Capture the cell that displays the provided text and extract its [X, Y] central coordinate. 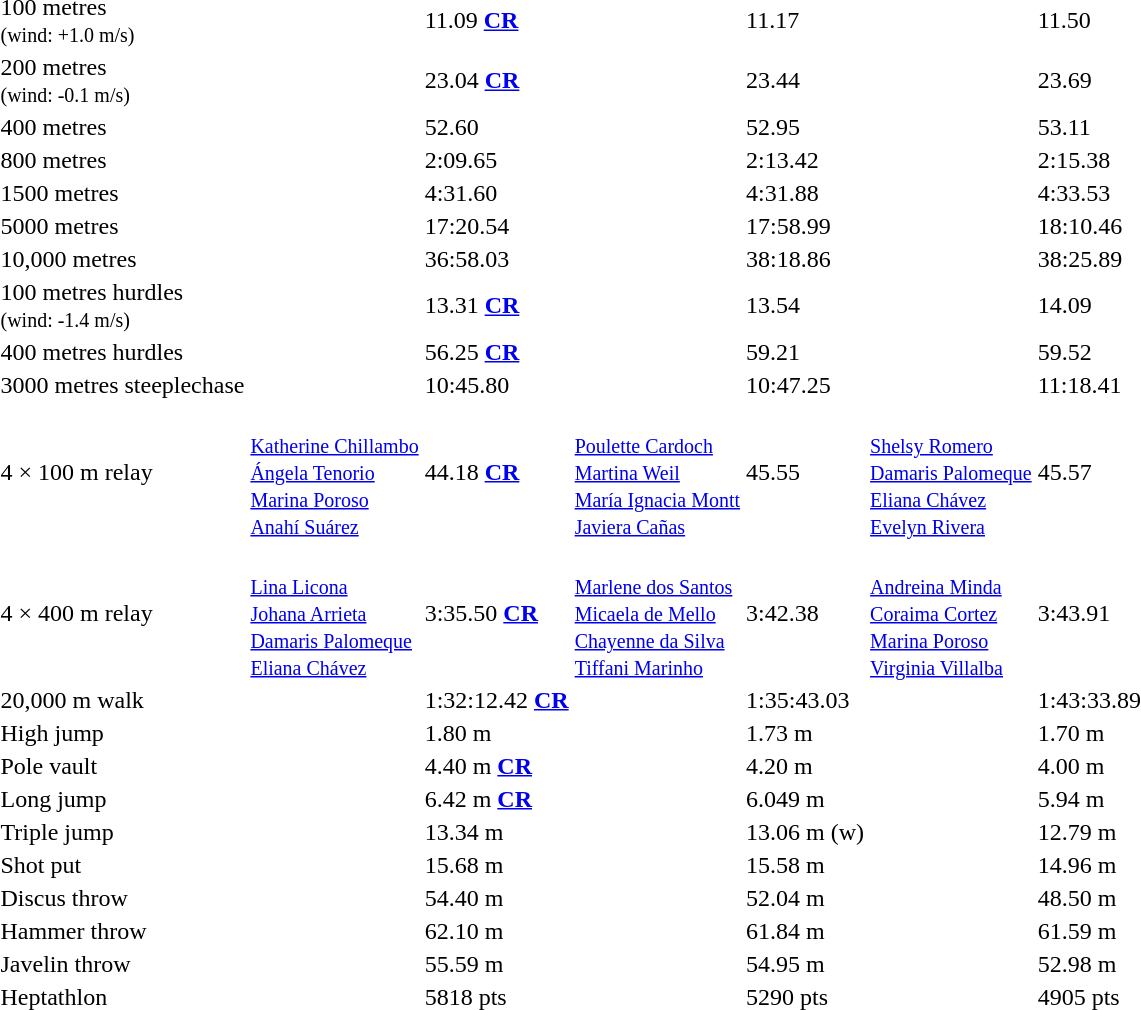
6.42 m CR [496, 799]
13.31 CR [496, 306]
4:31.88 [806, 193]
3:42.38 [806, 613]
Poulette CardochMartina WeilMaría Ignacia MonttJaviera Cañas [657, 472]
13.06 m (w) [806, 832]
3:35.50 CR [496, 613]
23.44 [806, 80]
54.95 m [806, 964]
1:32:12.42 CR [496, 700]
61.84 m [806, 931]
Andreina MindaCoraima CortezMarina PorosoVirginia Villalba [952, 613]
13.54 [806, 306]
2:13.42 [806, 160]
23.04 CR [496, 80]
62.10 m [496, 931]
4:31.60 [496, 193]
15.58 m [806, 865]
52.60 [496, 127]
59.21 [806, 352]
Katherine ChillamboÁngela TenorioMarina PorosoAnahí Suárez [334, 472]
45.55 [806, 472]
4.20 m [806, 766]
4.40 m CR [496, 766]
10:47.25 [806, 385]
17:58.99 [806, 226]
17:20.54 [496, 226]
2:09.65 [496, 160]
56.25 CR [496, 352]
1.80 m [496, 733]
1:35:43.03 [806, 700]
10:45.80 [496, 385]
55.59 m [496, 964]
38:18.86 [806, 259]
52.95 [806, 127]
52.04 m [806, 898]
36:58.03 [496, 259]
Shelsy RomeroDamaris PalomequeEliana ChávezEvelyn Rivera [952, 472]
13.34 m [496, 832]
6.049 m [806, 799]
1.73 m [806, 733]
15.68 m [496, 865]
44.18 CR [496, 472]
Lina LiconaJohana ArrietaDamaris PalomequeEliana Chávez [334, 613]
Marlene dos SantosMicaela de MelloChayenne da SilvaTiffani Marinho [657, 613]
54.40 m [496, 898]
